Capture the cell that displays the provided text and extract its [X, Y] central coordinate. 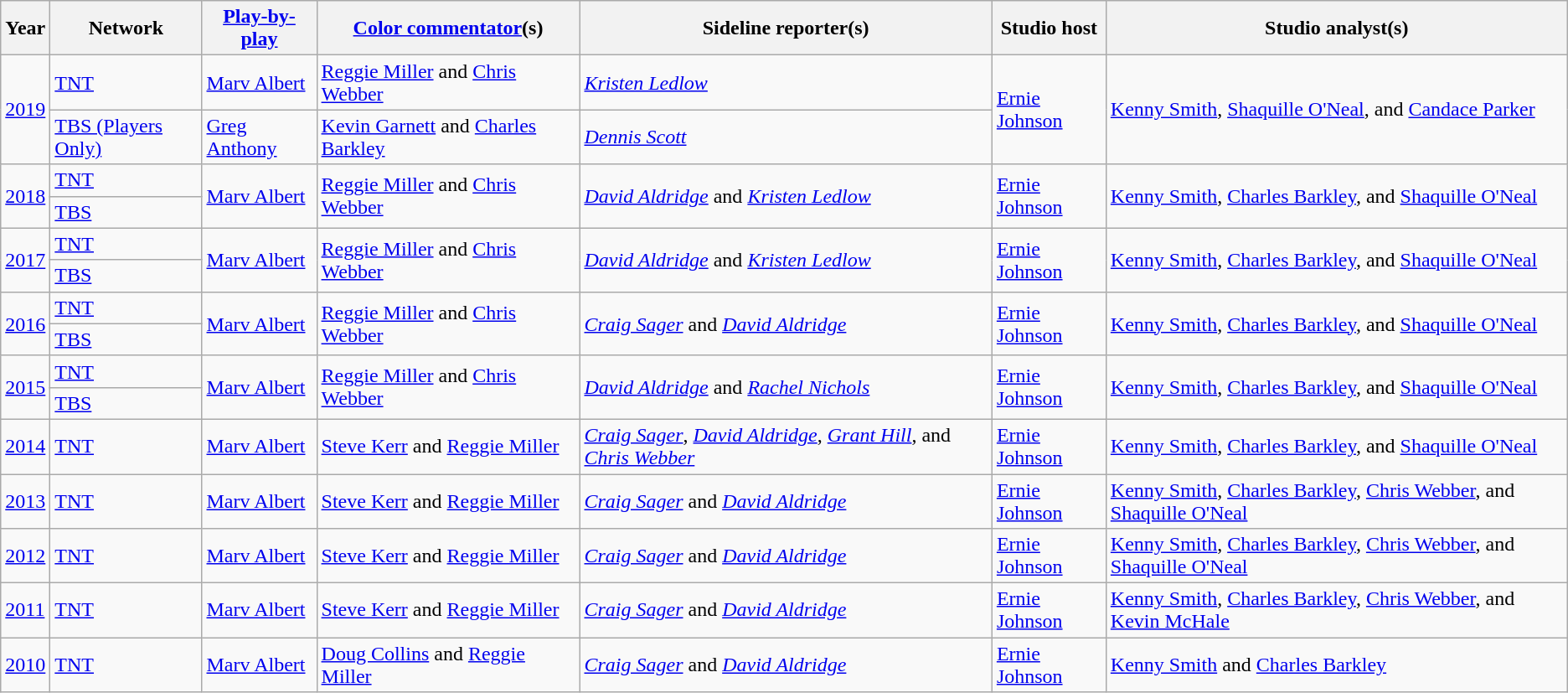
2019 [25, 110]
TBS (Players Only) [126, 137]
Greg Anthony [260, 137]
2013 [25, 501]
Kristen Ledlow [786, 82]
Network [126, 28]
2017 [25, 260]
2015 [25, 387]
2016 [25, 323]
Craig Sager, David Aldridge, Grant Hill, and Chris Webber [786, 446]
Kevin Garnett and Charles Barkley [448, 137]
2010 [25, 665]
Doug Collins and Reggie Miller [448, 665]
Kenny Smith, Shaquille O'Neal, and Candace Parker [1337, 110]
Kenny Smith, Charles Barkley, Chris Webber, and Kevin McHale [1337, 610]
Kenny Smith and Charles Barkley [1337, 665]
2018 [25, 196]
2014 [25, 446]
2011 [25, 610]
Dennis Scott [786, 137]
Color commentator(s) [448, 28]
Studio analyst(s) [1337, 28]
Play-by-play [260, 28]
2012 [25, 556]
Sideline reporter(s) [786, 28]
Studio host [1049, 28]
David Aldridge and Rachel Nichols [786, 387]
Year [25, 28]
